Determine the (X, Y) coordinate at the center of the cell enclosing the given text.  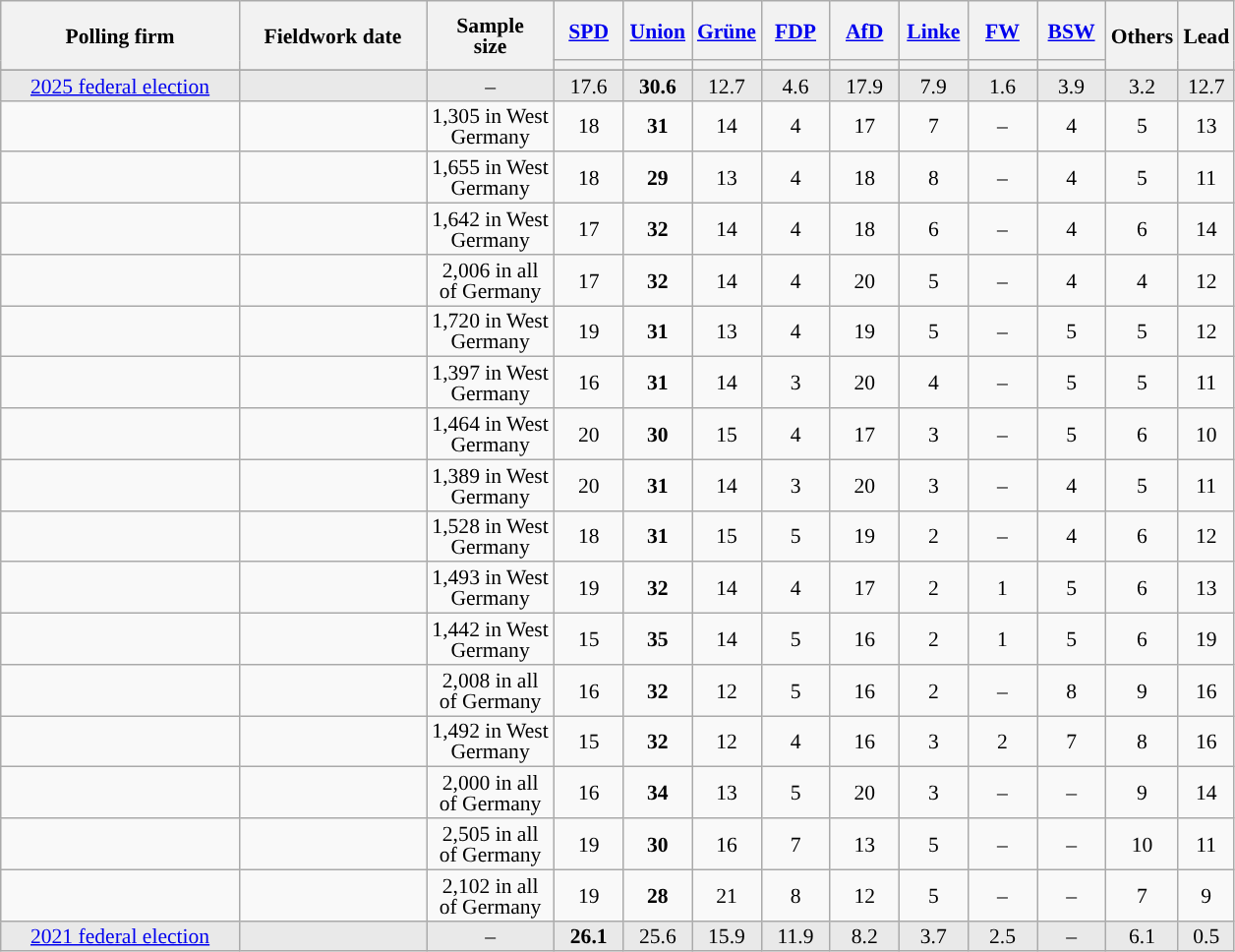
25.6 (658, 936)
28 (658, 895)
1,493 in West Germany (491, 588)
3.2 (1143, 85)
FW (1002, 30)
1,442 in West Germany (491, 639)
1,642 in West Germany (491, 229)
1.6 (1002, 85)
Fieldwork date (332, 35)
21 (727, 895)
2,000 in all of Germany (491, 793)
2,505 in all of Germany (491, 844)
SPD (589, 30)
3.9 (1071, 85)
26.1 (589, 936)
1,389 in West Germany (491, 485)
Lead (1206, 35)
FDP (795, 30)
2,006 in all of Germany (491, 280)
1,720 in West Germany (491, 331)
17.6 (589, 85)
AfD (864, 30)
1,528 in West Germany (491, 536)
1,492 in West Germany (491, 742)
1,397 in West Germany (491, 383)
17.9 (864, 85)
3.7 (933, 936)
Polling firm (120, 35)
2.5 (1002, 936)
1,655 in West Germany (491, 178)
6.1 (1143, 936)
34 (658, 793)
29 (658, 178)
1,464 in West Germany (491, 434)
Samplesize (491, 35)
2021 federal election (120, 936)
4.6 (795, 85)
BSW (1071, 30)
0.5 (1206, 936)
Union (658, 30)
1,305 in West Germany (491, 126)
11.9 (795, 936)
2,102 in all of Germany (491, 895)
7.9 (933, 85)
30.6 (658, 85)
35 (658, 639)
2025 federal election (120, 85)
8.2 (864, 936)
2,008 in all of Germany (491, 690)
Others (1143, 35)
Linke (933, 30)
15.9 (727, 936)
Grüne (727, 30)
